Find where the given text appears and provide that cell's center as [X, Y] coordinate. 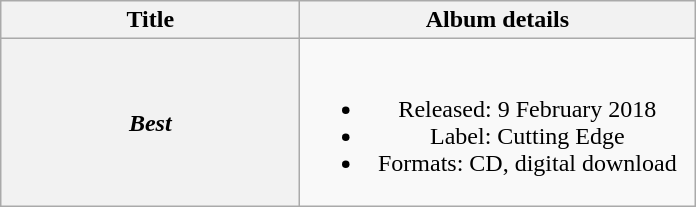
Title [150, 20]
Album details [498, 20]
Released: 9 February 2018Label: Cutting EdgeFormats: CD, digital download [498, 122]
Best [150, 122]
